Find where the given text appears and provide that cell's center as [X, Y] coordinate. 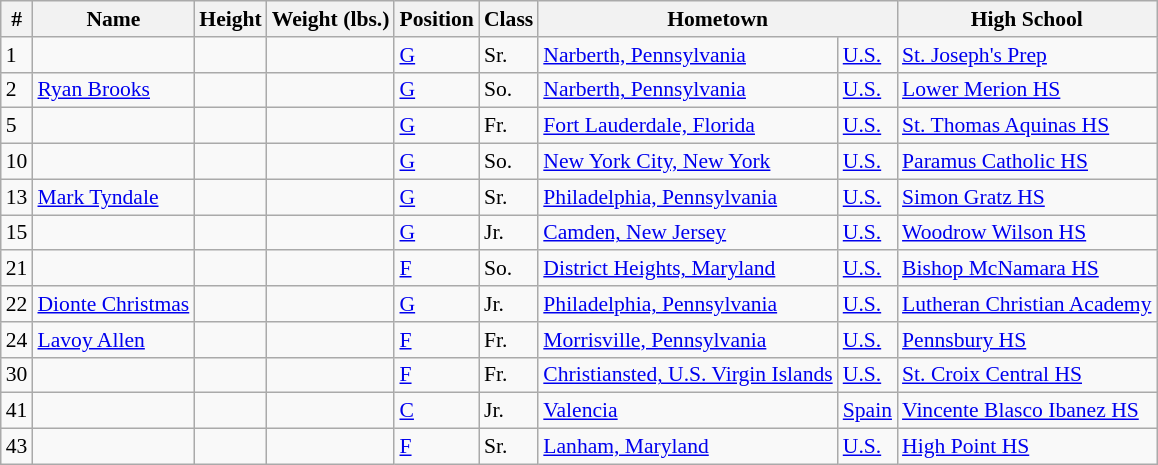
St. Joseph's Prep [1027, 55]
Valencia [688, 411]
Vincente Blasco Ibanez HS [1027, 411]
High Point HS [1027, 447]
St. Thomas Aquinas HS [1027, 126]
Simon Gratz HS [1027, 197]
Height [230, 19]
30 [17, 375]
15 [17, 233]
Lavoy Allen [113, 340]
21 [17, 269]
Weight (lbs.) [331, 19]
Woodrow Wilson HS [1027, 233]
24 [17, 340]
High School [1027, 19]
# [17, 19]
43 [17, 447]
Class [508, 19]
Christiansted, U.S. Virgin Islands [688, 375]
Lutheran Christian Academy [1027, 304]
Bishop McNamara HS [1027, 269]
Lower Merion HS [1027, 90]
Paramus Catholic HS [1027, 162]
Ryan Brooks [113, 90]
New York City, New York [688, 162]
Pennsbury HS [1027, 340]
Name [113, 19]
St. Croix Central HS [1027, 375]
Lanham, Maryland [688, 447]
Mark Tyndale [113, 197]
C [436, 411]
Camden, New Jersey [688, 233]
Spain [868, 411]
Morrisville, Pennsylvania [688, 340]
2 [17, 90]
1 [17, 55]
Fort Lauderdale, Florida [688, 126]
22 [17, 304]
Dionte Christmas [113, 304]
Position [436, 19]
41 [17, 411]
13 [17, 197]
10 [17, 162]
District Heights, Maryland [688, 269]
Hometown [718, 19]
5 [17, 126]
